Scan for the cell matching the given text and deliver its [x, y] coordinate at center. 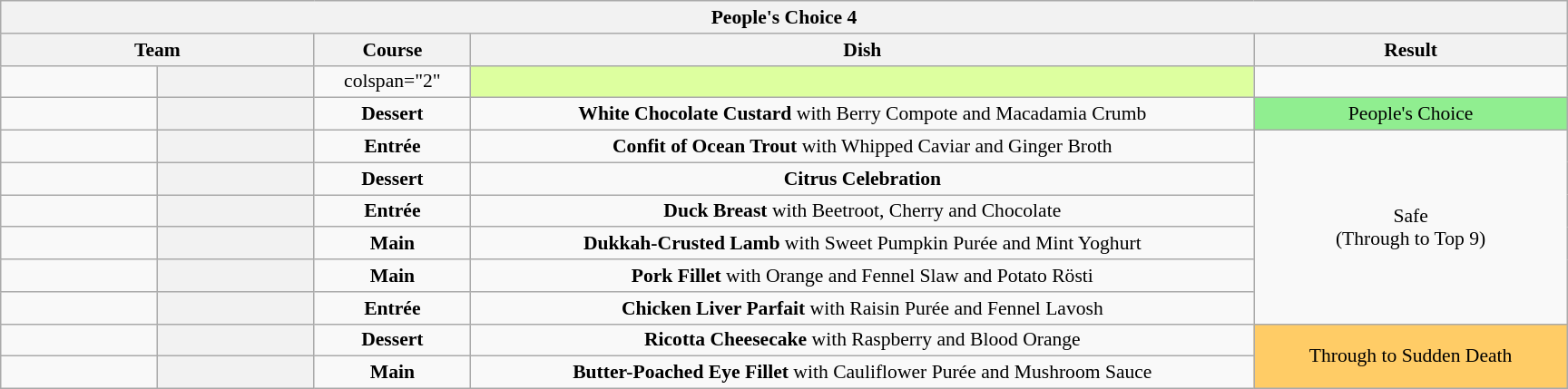
Result [1410, 50]
Ricotta Cheesecake with Raspberry and Blood Orange [862, 340]
Through to Sudden Death [1410, 355]
Butter-Poached Eye Fillet with Cauliflower Purée and Mushroom Sauce [862, 373]
Chicken Liver Parfait with Raisin Purée and Fennel Lavosh [862, 308]
White Chocolate Custard with Berry Compote and Macadamia Crumb [862, 114]
colspan="2" [392, 82]
Safe(Through to Top 9) [1410, 228]
People's Choice 4 [784, 17]
Team [158, 50]
Pork Fillet with Orange and Fennel Slaw and Potato Rösti [862, 276]
Dukkah-Crusted Lamb with Sweet Pumpkin Purée and Mint Yoghurt [862, 244]
Confit of Ocean Trout with Whipped Caviar and Ginger Broth [862, 147]
Dish [862, 50]
Duck Breast with Beetroot, Cherry and Chocolate [862, 211]
People's Choice [1410, 114]
Course [392, 50]
Citrus Celebration [862, 179]
